Extract the (X, Y) coordinate from the center of the cell holding the provided text.  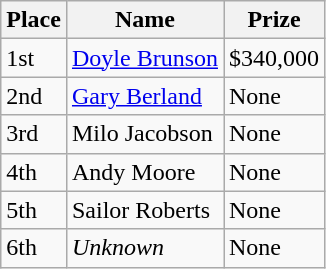
Andy Moore (144, 172)
Place (34, 20)
Milo Jacobson (144, 134)
1st (34, 58)
Name (144, 20)
Doyle Brunson (144, 58)
Prize (274, 20)
Gary Berland (144, 96)
Sailor Roberts (144, 210)
Unknown (144, 248)
2nd (34, 96)
3rd (34, 134)
6th (34, 248)
$340,000 (274, 58)
4th (34, 172)
5th (34, 210)
